Return the [X, Y] coordinate for the center point of the cell that contains the specified text.  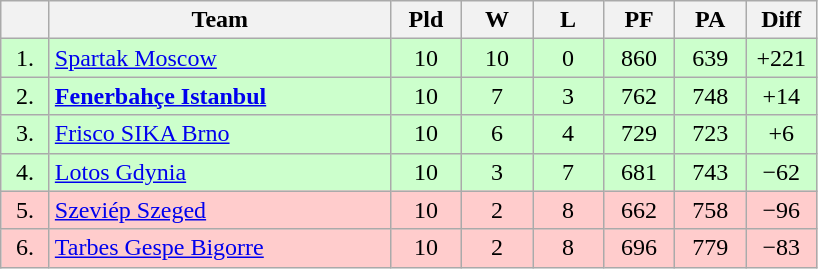
779 [710, 248]
696 [640, 248]
Spartak Moscow [220, 58]
Fenerbahçe Istanbul [220, 96]
Pld [426, 20]
681 [640, 172]
W [496, 20]
+14 [782, 96]
743 [710, 172]
Tarbes Gespe Bigorre [220, 248]
1. [26, 58]
−83 [782, 248]
PA [710, 20]
748 [710, 96]
Diff [782, 20]
L [568, 20]
5. [26, 210]
−62 [782, 172]
729 [640, 134]
3. [26, 134]
Szeviép Szeged [220, 210]
Frisco SIKA Brno [220, 134]
Team [220, 20]
0 [568, 58]
+6 [782, 134]
4. [26, 172]
Lotos Gdynia [220, 172]
639 [710, 58]
758 [710, 210]
6 [496, 134]
+221 [782, 58]
762 [640, 96]
662 [640, 210]
6. [26, 248]
860 [640, 58]
PF [640, 20]
4 [568, 134]
723 [710, 134]
−96 [782, 210]
2. [26, 96]
